From the cell containing the given text, extract its center point as (x, y) coordinate. 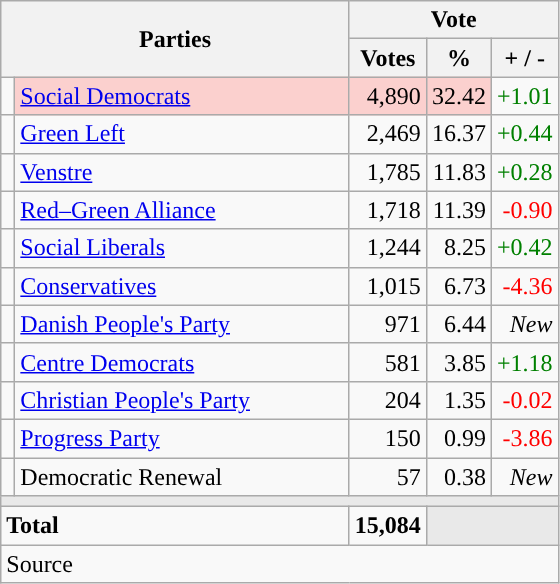
+1.01 (524, 96)
Danish People's Party (182, 324)
+0.42 (524, 248)
Total (176, 526)
0.38 (458, 477)
Conservatives (182, 286)
11.39 (458, 210)
57 (388, 477)
1,015 (388, 286)
6.73 (458, 286)
204 (388, 400)
15,084 (388, 526)
-4.36 (524, 286)
1,244 (388, 248)
Venstre (182, 172)
Votes (388, 58)
% (458, 58)
32.42 (458, 96)
1,785 (388, 172)
+0.28 (524, 172)
2,469 (388, 134)
971 (388, 324)
-3.86 (524, 438)
4,890 (388, 96)
Centre Democrats (182, 362)
3.85 (458, 362)
8.25 (458, 248)
Parties (176, 39)
0.99 (458, 438)
1.35 (458, 400)
Red–Green Alliance (182, 210)
+1.18 (524, 362)
-0.90 (524, 210)
+0.44 (524, 134)
Democratic Renewal (182, 477)
Social Liberals (182, 248)
1,718 (388, 210)
Source (280, 564)
6.44 (458, 324)
Christian People's Party (182, 400)
Social Democrats (182, 96)
Green Left (182, 134)
-0.02 (524, 400)
Progress Party (182, 438)
11.83 (458, 172)
581 (388, 362)
Vote (454, 20)
16.37 (458, 134)
+ / - (524, 58)
150 (388, 438)
